Scan for the cell matching the given text and deliver its [x, y] coordinate at center. 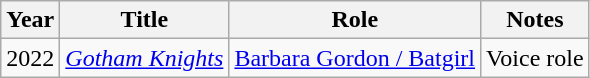
2022 [30, 58]
Notes [536, 20]
Role [355, 20]
Barbara Gordon / Batgirl [355, 58]
Year [30, 20]
Title [144, 20]
Voice role [536, 58]
Gotham Knights [144, 58]
